Return the (x, y) coordinate for the center point of the cell that contains the specified text.  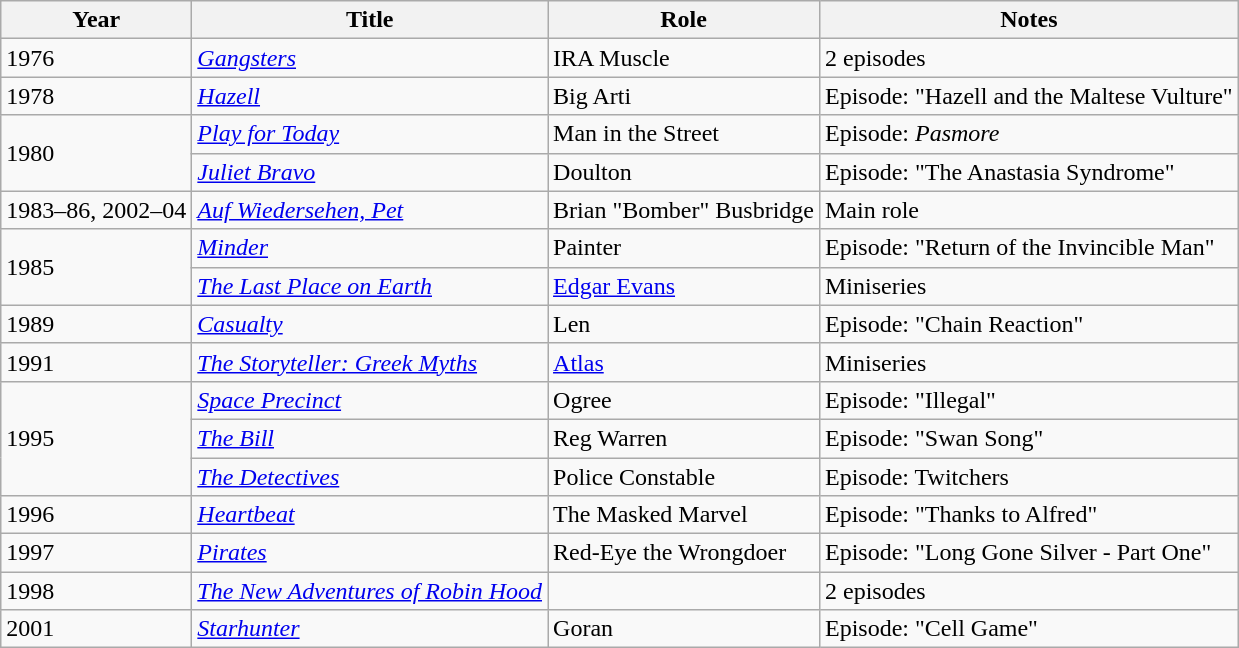
Hazell (370, 96)
Doulton (684, 172)
Pirates (370, 553)
The New Adventures of Robin Hood (370, 591)
Episode: "Illegal" (1028, 400)
Big Arti (684, 96)
Episode: "The Anastasia Syndrome" (1028, 172)
Reg Warren (684, 438)
Episode: "Long Gone Silver - Part One" (1028, 553)
1997 (96, 553)
1998 (96, 591)
Goran (684, 629)
Casualty (370, 324)
1996 (96, 515)
1995 (96, 438)
Notes (1028, 20)
Brian "Bomber" Busbridge (684, 210)
Edgar Evans (684, 286)
Main role (1028, 210)
Auf Wiedersehen, Pet (370, 210)
Heartbeat (370, 515)
IRA Muscle (684, 58)
Episode: "Chain Reaction" (1028, 324)
1991 (96, 362)
The Storyteller: Greek Myths (370, 362)
1985 (96, 267)
Len (684, 324)
1989 (96, 324)
1983–86, 2002–04 (96, 210)
Man in the Street (684, 134)
Police Constable (684, 477)
1980 (96, 153)
Painter (684, 248)
Episode: Pasmore (1028, 134)
2001 (96, 629)
The Last Place on Earth (370, 286)
The Bill (370, 438)
The Masked Marvel (684, 515)
Gangsters (370, 58)
Episode: "Thanks to Alfred" (1028, 515)
Ogree (684, 400)
Episode: "Return of the Invincible Man" (1028, 248)
Year (96, 20)
Space Precinct (370, 400)
Minder (370, 248)
Episode: Twitchers (1028, 477)
Role (684, 20)
Red-Eye the Wrongdoer (684, 553)
Episode: "Swan Song" (1028, 438)
Title (370, 20)
Atlas (684, 362)
1978 (96, 96)
Episode: "Cell Game" (1028, 629)
Juliet Bravo (370, 172)
Starhunter (370, 629)
Episode: "Hazell and the Maltese Vulture" (1028, 96)
1976 (96, 58)
Play for Today (370, 134)
The Detectives (370, 477)
